Search for the cell housing the specified text and yield its [X, Y] center coordinate. 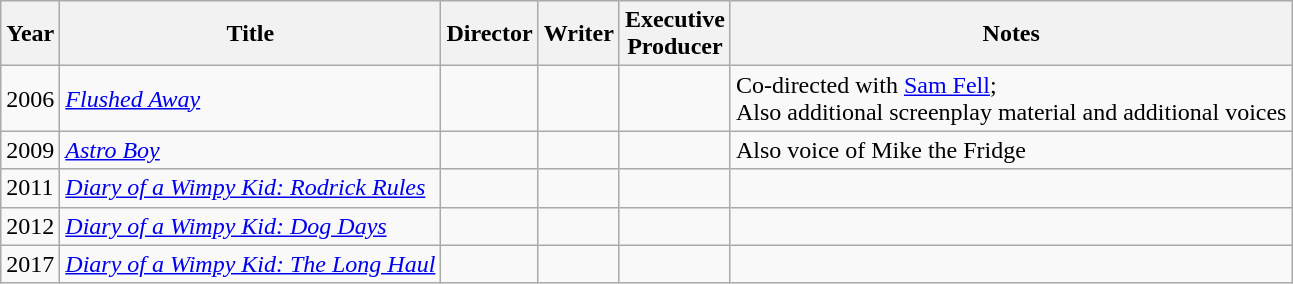
Also voice of Mike the Fridge [1011, 150]
Title [250, 34]
Notes [1011, 34]
Flushed Away [250, 98]
2011 [30, 188]
Writer [578, 34]
2006 [30, 98]
Year [30, 34]
Diary of a Wimpy Kid: Rodrick Rules [250, 188]
Diary of a Wimpy Kid: Dog Days [250, 226]
2012 [30, 226]
2009 [30, 150]
2017 [30, 264]
ExecutiveProducer [674, 34]
Co-directed with Sam Fell;Also additional screenplay material and additional voices [1011, 98]
Diary of a Wimpy Kid: The Long Haul [250, 264]
Director [490, 34]
Astro Boy [250, 150]
